Find where the given text appears and provide that cell's center as (X, Y) coordinate. 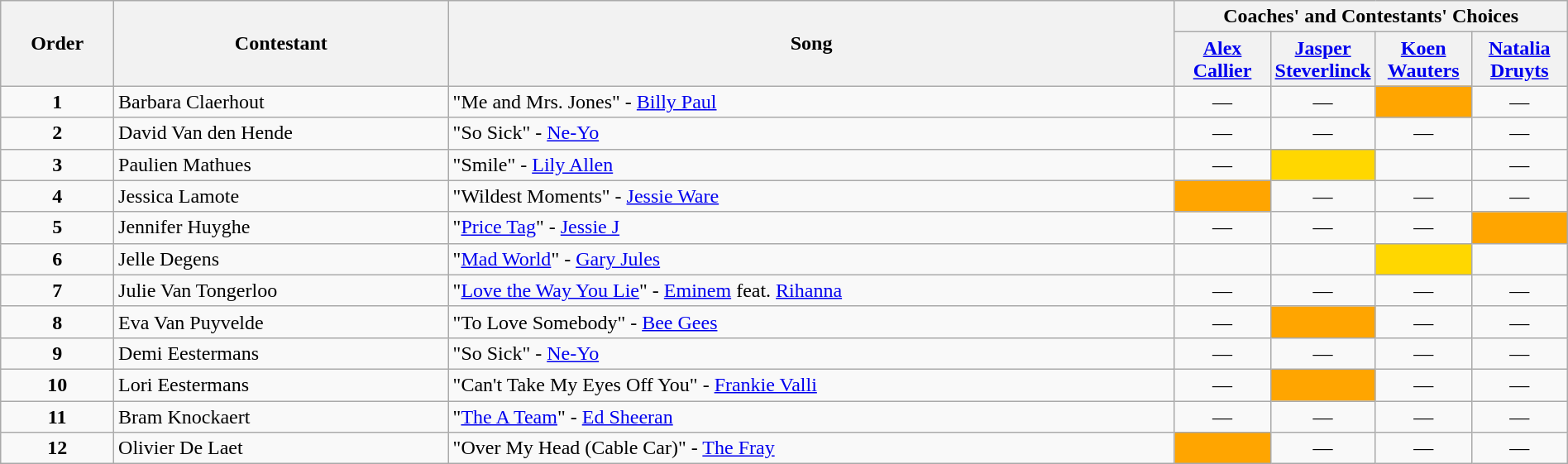
Barbara Claerhout (281, 102)
Jessica Lamote (281, 196)
"Over My Head (Cable Car)" - The Fray (811, 448)
9 (58, 353)
Alex Callier (1222, 60)
5 (58, 227)
"Smile" - Lily Allen (811, 165)
8 (58, 322)
"Price Tag" - Jessie J (811, 227)
1 (58, 102)
"Me and Mrs. Jones" - Billy Paul (811, 102)
6 (58, 259)
12 (58, 448)
Lori Eestermans (281, 385)
Olivier De Laet (281, 448)
David Van den Hende (281, 133)
"The A Team" - Ed Sheeran (811, 416)
11 (58, 416)
Julie Van Tongerloo (281, 290)
Order (58, 43)
2 (58, 133)
Bram Knockaert (281, 416)
Natalia Druyts (1519, 60)
"Can't Take My Eyes Off You" - Frankie Valli (811, 385)
Paulien Mathues (281, 165)
Contestant (281, 43)
Demi Eestermans (281, 353)
"Love the Way You Lie" - Eminem feat. Rihanna (811, 290)
"Mad World" - Gary Jules (811, 259)
10 (58, 385)
Eva Van Puyvelde (281, 322)
3 (58, 165)
Koen Wauters (1423, 60)
Jelle Degens (281, 259)
"Wildest Moments" - Jessie Ware (811, 196)
7 (58, 290)
Coaches' and Contestants' Choices (1371, 17)
Jasper Steverlinck (1323, 60)
4 (58, 196)
Song (811, 43)
"To Love Somebody" - Bee Gees (811, 322)
Jennifer Huyghe (281, 227)
